Locate the cell with the specified text and output its [X, Y] center coordinate. 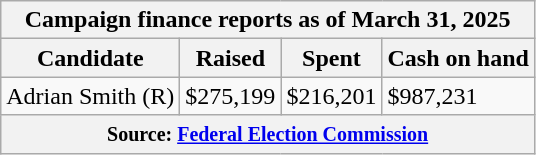
Source: Federal Election Commission [268, 134]
$216,201 [332, 96]
$987,231 [458, 96]
Campaign finance reports as of March 31, 2025 [268, 20]
Adrian Smith (R) [90, 96]
Cash on hand [458, 58]
Raised [230, 58]
Spent [332, 58]
$275,199 [230, 96]
Candidate [90, 58]
